Find where the given text appears and provide that cell's center as (X, Y) coordinate. 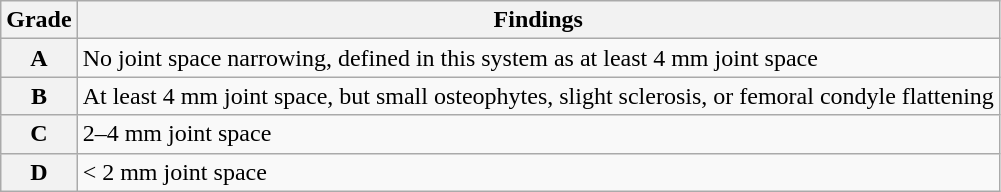
< 2 mm joint space (538, 172)
Grade (39, 20)
C (39, 134)
2–4 mm joint space (538, 134)
Findings (538, 20)
No joint space narrowing, defined in this system as at least 4 mm joint space (538, 58)
D (39, 172)
At least 4 mm joint space, but small osteophytes, slight sclerosis, or femoral condyle flattening (538, 96)
A (39, 58)
B (39, 96)
